Identify which cell holds the provided text, then report its (x, y) central coordinate. 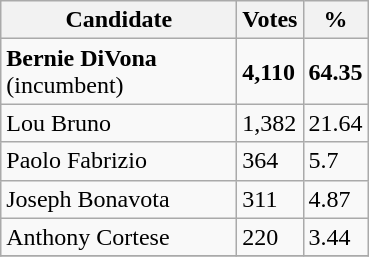
3.44 (336, 237)
21.64 (336, 123)
Bernie DiVona (incumbent) (119, 72)
4,110 (270, 72)
Votes (270, 20)
Lou Bruno (119, 123)
% (336, 20)
Joseph Bonavota (119, 199)
1,382 (270, 123)
364 (270, 161)
64.35 (336, 72)
Candidate (119, 20)
5.7 (336, 161)
Anthony Cortese (119, 237)
311 (270, 199)
220 (270, 237)
4.87 (336, 199)
Paolo Fabrizio (119, 161)
